Return the (X, Y) coordinate for the center point of the cell that contains the specified text.  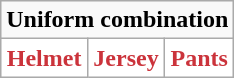
Helmet (44, 58)
Jersey (126, 58)
Uniform combination (118, 20)
Pants (200, 58)
